Output the (X, Y) coordinate of the center of the cell containing the given text.  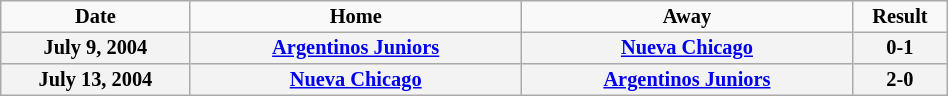
Home (356, 17)
2-0 (900, 80)
Date (96, 17)
Result (900, 17)
Away (686, 17)
July 9, 2004 (96, 48)
July 13, 2004 (96, 80)
0-1 (900, 48)
